For the text-containing cell, return its midpoint in (x, y) coordinate format. 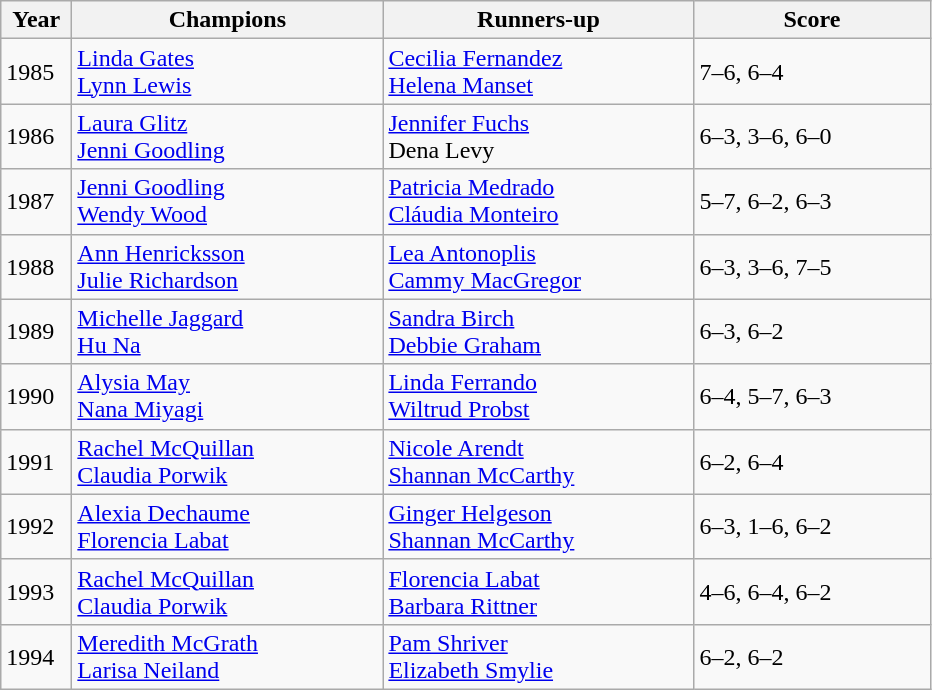
Michelle Jaggard Hu Na (228, 332)
Cecilia Fernandez Helena Manset (538, 72)
Ginger Helgeson Shannan McCarthy (538, 526)
Ann Henricksson Julie Richardson (228, 266)
1994 (36, 656)
1990 (36, 396)
6–3, 1–6, 6–2 (812, 526)
Meredith McGrath Larisa Neiland (228, 656)
6–2, 6–2 (812, 656)
1992 (36, 526)
7–6, 6–4 (812, 72)
Jennifer Fuchs Dena Levy (538, 136)
Lea Antonoplis Cammy MacGregor (538, 266)
Nicole Arendt Shannan McCarthy (538, 462)
1993 (36, 592)
Alysia May Nana Miyagi (228, 396)
Jenni Goodling Wendy Wood (228, 202)
Score (812, 20)
6–4, 5–7, 6–3 (812, 396)
Year (36, 20)
1987 (36, 202)
6–2, 6–4 (812, 462)
5–7, 6–2, 6–3 (812, 202)
Patricia Medrado Cláudia Monteiro (538, 202)
Champions (228, 20)
Sandra Birch Debbie Graham (538, 332)
Pam Shriver Elizabeth Smylie (538, 656)
6–3, 3–6, 7–5 (812, 266)
1991 (36, 462)
4–6, 6–4, 6–2 (812, 592)
Runners-up (538, 20)
Alexia Dechaume Florencia Labat (228, 526)
6–3, 6–2 (812, 332)
Florencia Labat Barbara Rittner (538, 592)
1985 (36, 72)
6–3, 3–6, 6–0 (812, 136)
Linda Ferrando Wiltrud Probst (538, 396)
Linda Gates Lynn Lewis (228, 72)
1989 (36, 332)
1988 (36, 266)
Laura Glitz Jenni Goodling (228, 136)
1986 (36, 136)
